Pinpoint the cell where the given text exists, returning its [X, Y] midpoint coordinate. 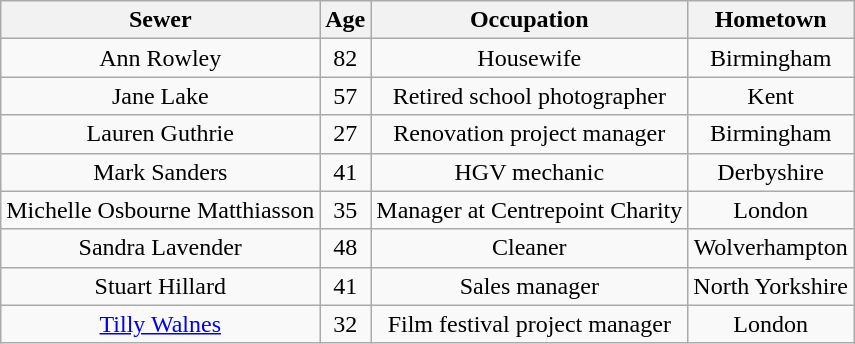
Wolverhampton [771, 248]
Mark Sanders [160, 172]
Michelle Osbourne Matthiasson [160, 210]
Sales manager [530, 286]
HGV mechanic [530, 172]
32 [346, 324]
Cleaner [530, 248]
Jane Lake [160, 96]
Sandra Lavender [160, 248]
57 [346, 96]
Derbyshire [771, 172]
35 [346, 210]
48 [346, 248]
Retired school photographer [530, 96]
Housewife [530, 58]
Renovation project manager [530, 134]
Ann Rowley [160, 58]
Tilly Walnes [160, 324]
Hometown [771, 20]
Occupation [530, 20]
Film festival project manager [530, 324]
Kent [771, 96]
Sewer [160, 20]
82 [346, 58]
27 [346, 134]
North Yorkshire [771, 286]
Lauren Guthrie [160, 134]
Manager at Centrepoint Charity [530, 210]
Age [346, 20]
Stuart Hillard [160, 286]
